Locate the cell with the specified text and output its (X, Y) center coordinate. 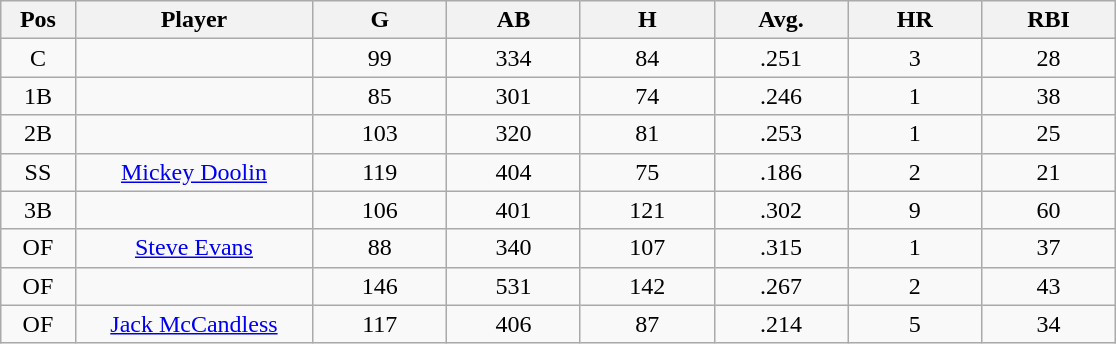
.253 (781, 134)
25 (1049, 134)
28 (1049, 58)
Steve Evans (194, 248)
.315 (781, 248)
H (647, 20)
21 (1049, 172)
401 (514, 210)
531 (514, 286)
C (38, 58)
RBI (1049, 20)
SS (38, 172)
HR (915, 20)
340 (514, 248)
142 (647, 286)
404 (514, 172)
119 (380, 172)
301 (514, 96)
85 (380, 96)
37 (1049, 248)
320 (514, 134)
.251 (781, 58)
60 (1049, 210)
3B (38, 210)
G (380, 20)
9 (915, 210)
Mickey Doolin (194, 172)
88 (380, 248)
107 (647, 248)
5 (915, 324)
103 (380, 134)
406 (514, 324)
Player (194, 20)
38 (1049, 96)
.302 (781, 210)
Pos (38, 20)
.267 (781, 286)
43 (1049, 286)
2B (38, 134)
117 (380, 324)
74 (647, 96)
99 (380, 58)
Jack McCandless (194, 324)
1B (38, 96)
.214 (781, 324)
146 (380, 286)
.246 (781, 96)
34 (1049, 324)
121 (647, 210)
.186 (781, 172)
81 (647, 134)
106 (380, 210)
84 (647, 58)
334 (514, 58)
87 (647, 324)
75 (647, 172)
Avg. (781, 20)
3 (915, 58)
AB (514, 20)
